Identify which cell holds the provided text, then report its [x, y] central coordinate. 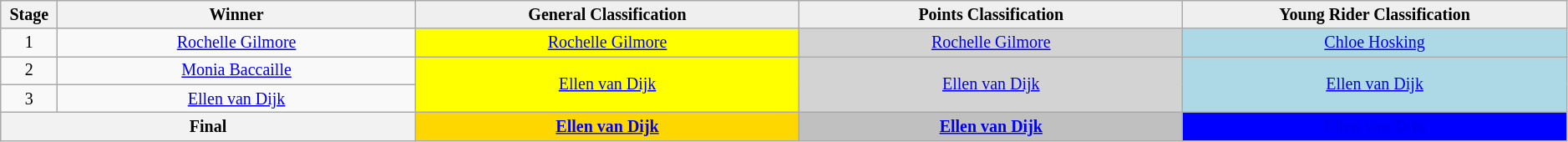
Young Rider Classification [1375, 15]
Winner [237, 15]
Chloe Hosking [1375, 43]
Stage [29, 15]
General Classification [606, 15]
3 [29, 99]
2 [29, 70]
1 [29, 43]
Points Classification [991, 15]
Monia Baccaille [237, 70]
Final [209, 127]
